Return (x, y) of the center of cell containing provided text 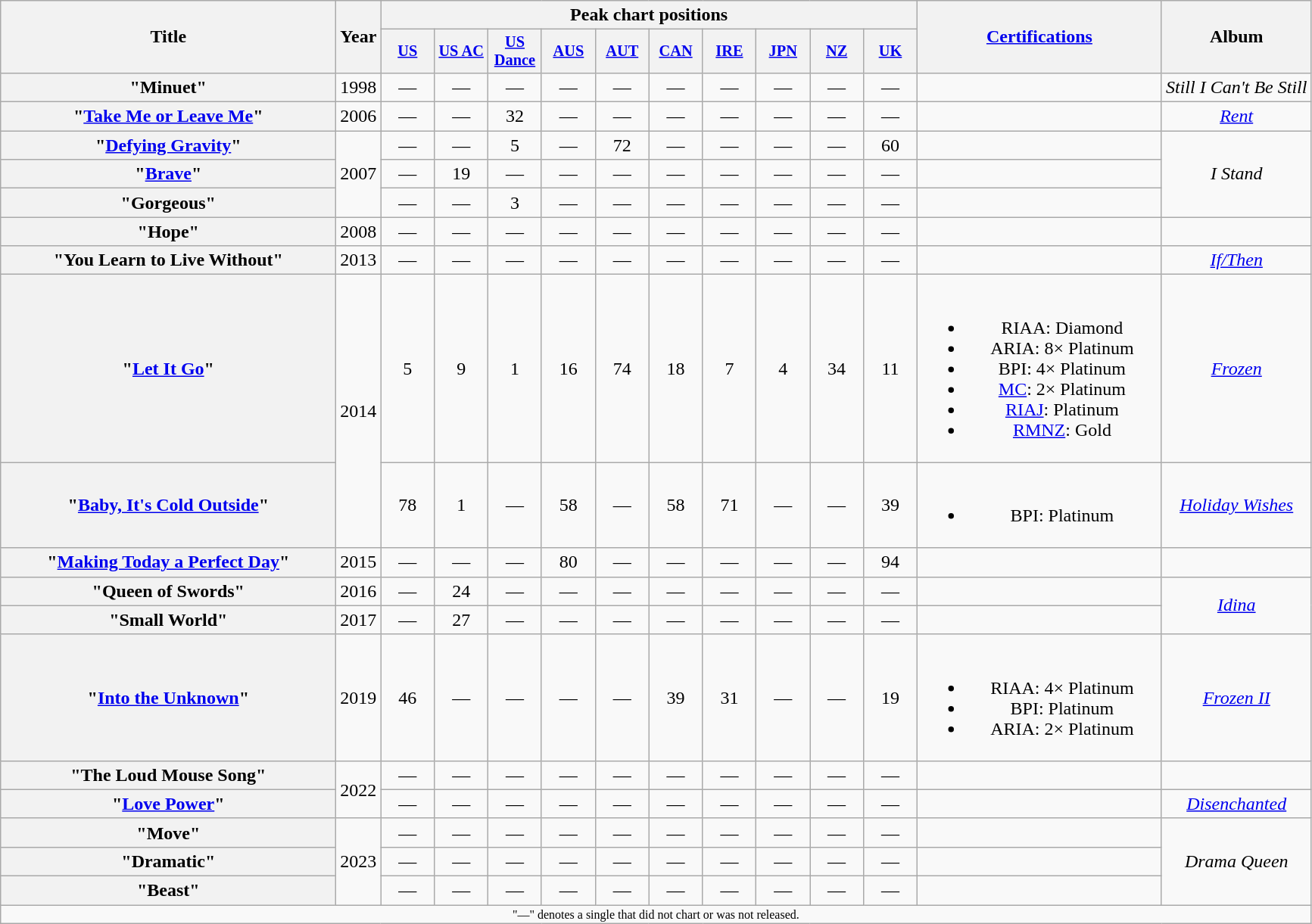
Peak chart positions (650, 15)
"Hope" (168, 232)
78 (407, 506)
"Queen of Swords" (168, 591)
Frozen (1236, 369)
UK (890, 51)
"Love Power" (168, 804)
46 (407, 698)
9 (462, 369)
32 (515, 117)
I Stand (1236, 174)
2019 (359, 698)
Year (359, 37)
16 (568, 369)
74 (622, 369)
72 (622, 145)
"Defying Gravity" (168, 145)
IRE (730, 51)
"Let It Go" (168, 369)
7 (730, 369)
Disenchanted (1236, 804)
1998 (359, 87)
NZ (837, 51)
"Brave" (168, 174)
RIAA: 4× PlatinumBPI: PlatinumARIA: 2× Platinum (1039, 698)
US Dance (515, 51)
US (407, 51)
60 (890, 145)
RIAA: DiamondARIA: 8× PlatinumBPI: 4× PlatinumMC: 2× PlatinumRIAJ: PlatinumRMNZ: Gold (1039, 369)
"Dramatic" (168, 861)
"Into the Unknown" (168, 698)
BPI: Platinum (1039, 506)
Still I Can't Be Still (1236, 87)
"Making Today a Perfect Day" (168, 562)
2008 (359, 232)
"—" denotes a single that did not chart or was not released. (656, 914)
Idina (1236, 605)
4 (783, 369)
2015 (359, 562)
Frozen II (1236, 698)
AUS (568, 51)
2017 (359, 620)
AUT (622, 51)
27 (462, 620)
80 (568, 562)
US AC (462, 51)
"Small World" (168, 620)
"Take Me or Leave Me" (168, 117)
"You Learn to Live Without" (168, 260)
Drama Queen (1236, 861)
2006 (359, 117)
31 (730, 698)
Holiday Wishes (1236, 506)
2014 (359, 412)
34 (837, 369)
2007 (359, 174)
71 (730, 506)
"The Loud Mouse Song" (168, 775)
JPN (783, 51)
Title (168, 37)
Rent (1236, 117)
"Gorgeous" (168, 203)
If/Then (1236, 260)
2023 (359, 861)
"Minuet" (168, 87)
"Beast" (168, 891)
CAN (675, 51)
3 (515, 203)
Album (1236, 37)
"Baby, It's Cold Outside" (168, 506)
2022 (359, 789)
94 (890, 562)
18 (675, 369)
24 (462, 591)
2016 (359, 591)
11 (890, 369)
Certifications (1039, 37)
2013 (359, 260)
"Move" (168, 832)
